Identify which cell holds the provided text, then report its (x, y) central coordinate. 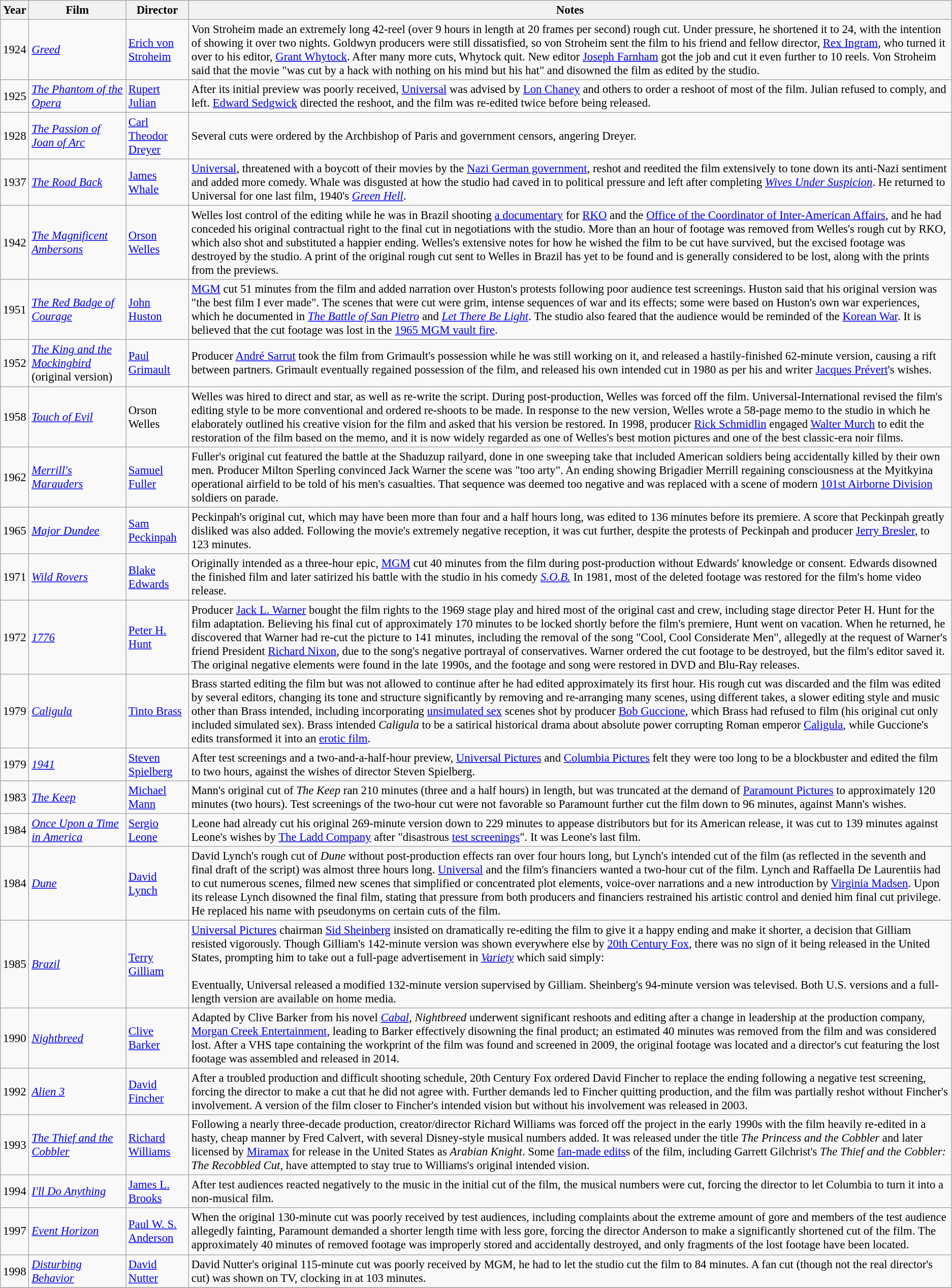
Tinto Brass (157, 711)
The Keep (77, 798)
1992 (15, 1092)
1993 (15, 1145)
David Lynch (157, 884)
Terry Gilliam (157, 964)
Sam Peckinpah (157, 530)
John Huston (157, 310)
1997 (15, 1232)
1937 (15, 182)
1925 (15, 97)
1998 (15, 1271)
Event Horizon (77, 1232)
1928 (15, 136)
The Road Back (77, 182)
Several cuts were ordered by the Archbishop of Paris and government censors, angering Dreyer. (570, 136)
1985 (15, 964)
I'll Do Anything (77, 1192)
1990 (15, 1039)
Year (15, 10)
1924 (15, 50)
Alien 3 (77, 1092)
1962 (15, 477)
Film (77, 10)
Samuel Fuller (157, 477)
The Passion of Joan of Arc (77, 136)
Major Dundee (77, 530)
Steven Spielberg (157, 764)
Caligula (77, 711)
Wild Rovers (77, 577)
Nightbreed (77, 1039)
1983 (15, 798)
Michael Mann (157, 798)
Paul Grimault (157, 363)
1942 (15, 243)
1951 (15, 310)
1972 (15, 637)
Brazil (77, 964)
Sergio Leone (157, 830)
1994 (15, 1192)
Dune (77, 884)
1952 (15, 363)
Rupert Julian (157, 97)
David Nutter (157, 1271)
Once Upon a Time in America (77, 830)
Erich von Stroheim (157, 50)
1776 (77, 637)
Greed (77, 50)
1965 (15, 530)
Paul W. S. Anderson (157, 1232)
1941 (77, 764)
Disturbing Behavior (77, 1271)
Carl Theodor Dreyer (157, 136)
The Thief and the Cobbler (77, 1145)
1971 (15, 577)
Clive Barker (157, 1039)
Touch of Evil (77, 417)
James Whale (157, 182)
David Fincher (157, 1092)
Richard Williams (157, 1145)
Peter H. Hunt (157, 637)
The Red Badge of Courage (77, 310)
The Magnificent Ambersons (77, 243)
1958 (15, 417)
James L. Brooks (157, 1192)
Director (157, 10)
The Phantom of the Opera (77, 97)
The King and the Mockingbird (original version) (77, 363)
Merrill's Marauders (77, 477)
Notes (570, 10)
Blake Edwards (157, 577)
